Return the [x, y] coordinate for the center point of the cell that contains the specified text.  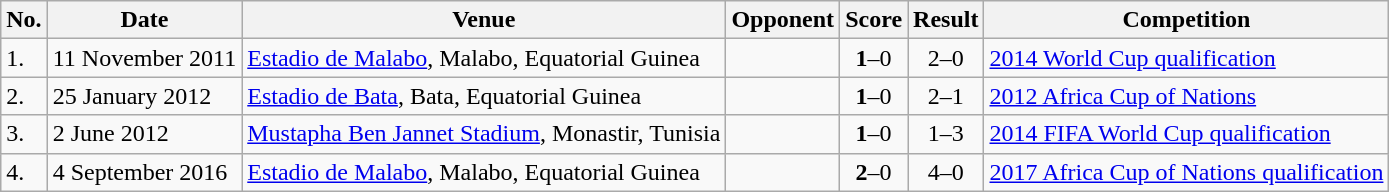
4–0 [946, 172]
Estadio de Bata, Bata, Equatorial Guinea [484, 96]
1–3 [946, 134]
1. [24, 58]
Opponent [783, 20]
3. [24, 134]
Mustapha Ben Jannet Stadium, Monastir, Tunisia [484, 134]
2012 Africa Cup of Nations [1186, 96]
11 November 2011 [144, 58]
Score [874, 20]
Competition [1186, 20]
2 June 2012 [144, 134]
No. [24, 20]
2–1 [946, 96]
4. [24, 172]
2017 Africa Cup of Nations qualification [1186, 172]
Result [946, 20]
25 January 2012 [144, 96]
4 September 2016 [144, 172]
Date [144, 20]
2. [24, 96]
2014 FIFA World Cup qualification [1186, 134]
2014 World Cup qualification [1186, 58]
Venue [484, 20]
